Return the [x, y] coordinate for the center point of the cell that contains the specified text.  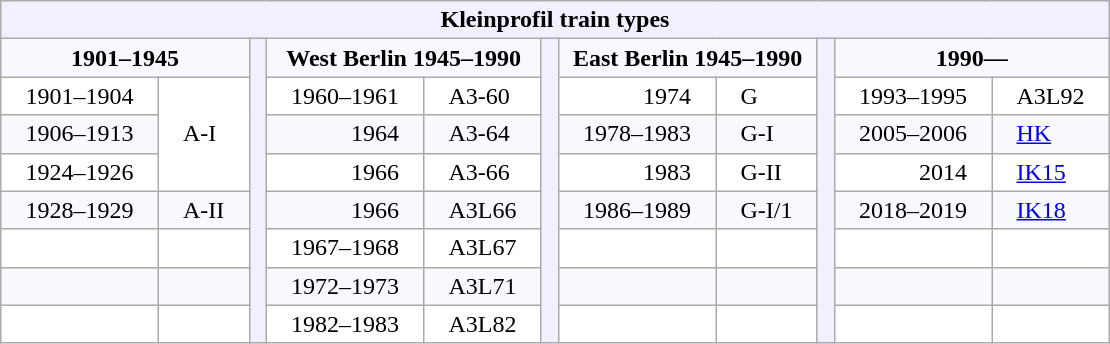
1993–1995 [913, 96]
East Berlin 1945–1990 [688, 58]
1924–1926 [80, 172]
G-I [766, 134]
2014 [913, 172]
1972–1973 [345, 286]
A-I [204, 134]
IK18 [1050, 210]
A3L67 [482, 248]
G [766, 96]
2018–2019 [913, 210]
1901–1945 [125, 58]
G-I/1 [766, 210]
1986–1989 [637, 210]
1990— [972, 58]
1928–1929 [80, 210]
HK [1050, 134]
1978–1983 [637, 134]
A3-60 [482, 96]
1982–1983 [345, 324]
1983 [637, 172]
1906–1913 [80, 134]
A3L71 [482, 286]
A3-66 [482, 172]
West Berlin 1945–1990 [404, 58]
1901–1904 [80, 96]
A-II [204, 210]
2005–2006 [913, 134]
Kleinprofil train types [555, 20]
A3L66 [482, 210]
1967–1968 [345, 248]
A3L82 [482, 324]
IK15 [1050, 172]
G-II [766, 172]
A3L92 [1050, 96]
1964 [345, 134]
A3-64 [482, 134]
1974 [637, 96]
1960–1961 [345, 96]
